Output the [X, Y] coordinate of the center of the cell containing the given text.  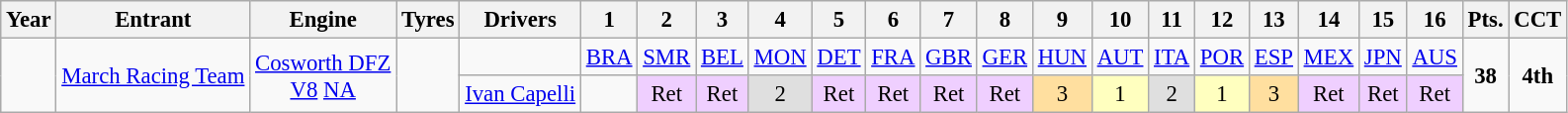
6 [894, 20]
Pts. [1485, 20]
ESP [1273, 57]
14 [1329, 20]
AUT [1119, 57]
15 [1382, 20]
Entrant [153, 20]
BRA [609, 57]
Cosworth DFZV8 NA [323, 75]
Year [29, 20]
38 [1485, 75]
HUN [1062, 57]
10 [1119, 20]
9 [1062, 20]
SMR [666, 57]
DET [838, 57]
ITA [1173, 57]
FRA [894, 57]
MEX [1329, 57]
Ivan Capelli [520, 94]
AUS [1435, 57]
JPN [1382, 57]
March Racing Team [153, 75]
GER [1004, 57]
4th [1538, 75]
GBR [949, 57]
16 [1435, 20]
11 [1173, 20]
Tyres [428, 20]
BEL [723, 57]
4 [780, 20]
Drivers [520, 20]
Engine [323, 20]
8 [1004, 20]
5 [838, 20]
13 [1273, 20]
CCT [1538, 20]
MON [780, 57]
7 [949, 20]
POR [1222, 57]
12 [1222, 20]
